Return (x, y) of the center of cell containing provided text 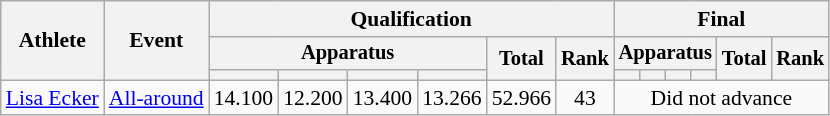
12.200 (312, 98)
14.100 (244, 98)
Final (722, 19)
Athlete (52, 40)
43 (585, 98)
Qualification (412, 19)
Did not advance (722, 98)
13.266 (452, 98)
52.966 (522, 98)
Lisa Ecker (52, 98)
All-around (156, 98)
Event (156, 40)
13.400 (382, 98)
